For the text-containing cell, return its midpoint in (X, Y) coordinate format. 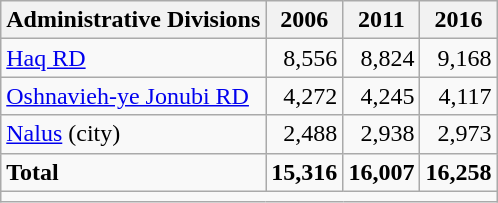
2006 (304, 20)
16,258 (458, 172)
15,316 (304, 172)
2011 (382, 20)
8,556 (304, 58)
2,488 (304, 134)
4,117 (458, 96)
2,973 (458, 134)
8,824 (382, 58)
2016 (458, 20)
Oshnavieh-ye Jonubi RD (134, 96)
Administrative Divisions (134, 20)
4,272 (304, 96)
Haq RD (134, 58)
Total (134, 172)
2,938 (382, 134)
16,007 (382, 172)
9,168 (458, 58)
4,245 (382, 96)
Nalus (city) (134, 134)
